Provide the (x, y) coordinate of the cell's center where the given text is located.  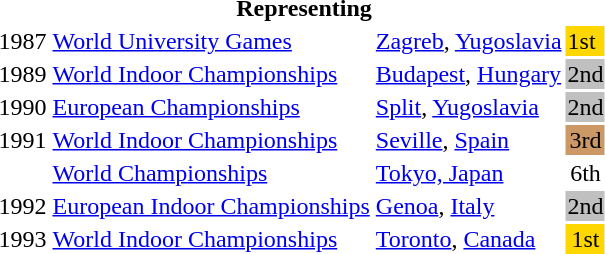
World University Games (211, 41)
European Championships (211, 107)
Budapest, Hungary (468, 74)
Split, Yugoslavia (468, 107)
European Indoor Championships (211, 206)
Toronto, Canada (468, 239)
Zagreb, Yugoslavia (468, 41)
World Championships (211, 173)
Tokyo, Japan (468, 173)
Seville, Spain (468, 140)
3rd (586, 140)
6th (586, 173)
Genoa, Italy (468, 206)
